Provide the [x, y] coordinate of the cell's center where the given text is located.  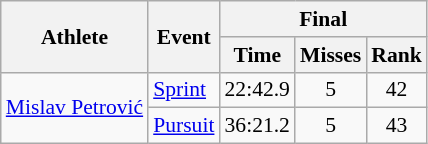
43 [396, 126]
Athlete [74, 36]
36:21.2 [256, 126]
Event [184, 36]
Misses [330, 55]
22:42.9 [256, 90]
Time [256, 55]
Sprint [184, 90]
Mislav Petrović [74, 108]
42 [396, 90]
Pursuit [184, 126]
Final [322, 19]
Rank [396, 55]
